Extract the [X, Y] coordinate from the center of the cell holding the provided text.  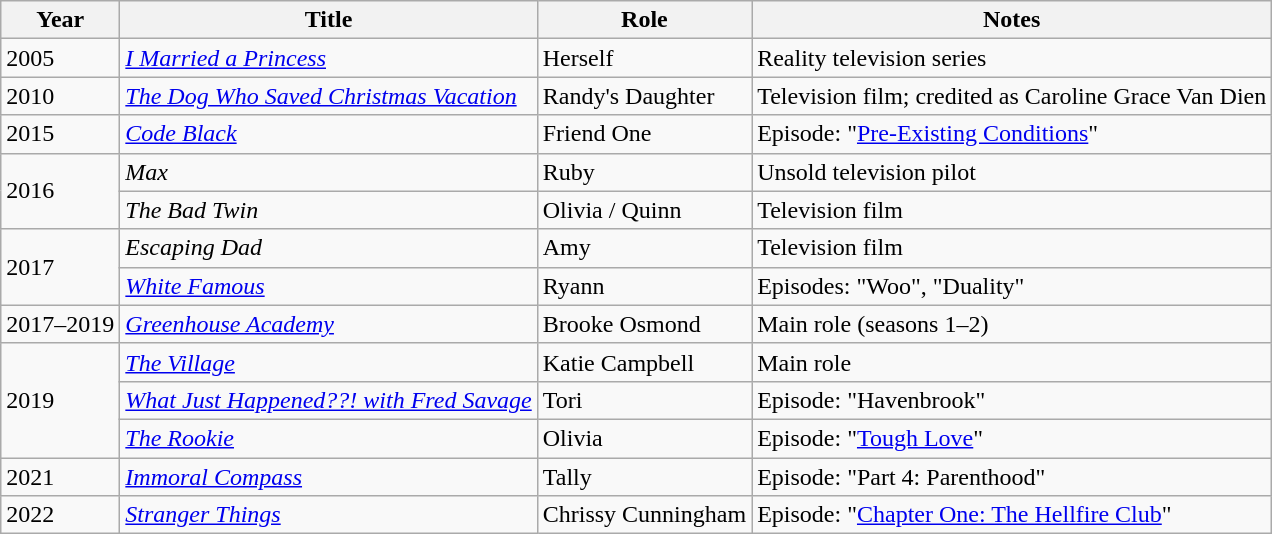
2017 [60, 267]
Tori [644, 400]
Olivia / Quinn [644, 210]
Television film; credited as Caroline Grace Van Dien [1012, 96]
Brooke Osmond [644, 324]
Unsold television pilot [1012, 172]
2022 [60, 515]
Main role (seasons 1–2) [1012, 324]
Reality television series [1012, 58]
The Rookie [328, 438]
2017–2019 [60, 324]
Tally [644, 477]
2015 [60, 134]
2005 [60, 58]
Episode: "Chapter One: The Hellfire Club" [1012, 515]
Ryann [644, 286]
Max [328, 172]
Episode: "Pre-Existing Conditions" [1012, 134]
Stranger Things [328, 515]
Escaping Dad [328, 248]
Olivia [644, 438]
2021 [60, 477]
Main role [1012, 362]
The Bad Twin [328, 210]
Randy's Daughter [644, 96]
Notes [1012, 20]
Herself [644, 58]
The Dog Who Saved Christmas Vacation [328, 96]
Katie Campbell [644, 362]
White Famous [328, 286]
Code Black [328, 134]
2010 [60, 96]
Immoral Compass [328, 477]
Episode: "Part 4: Parenthood" [1012, 477]
What Just Happened??! with Fred Savage [328, 400]
2016 [60, 191]
I Married a Princess [328, 58]
Friend One [644, 134]
Role [644, 20]
2019 [60, 400]
Ruby [644, 172]
Episode: "Havenbrook" [1012, 400]
Episode: "Tough Love" [1012, 438]
The Village [328, 362]
Year [60, 20]
Episodes: "Woo", "Duality" [1012, 286]
Greenhouse Academy [328, 324]
Title [328, 20]
Amy [644, 248]
Chrissy Cunningham [644, 515]
